Return [x, y] of the center of cell containing provided text 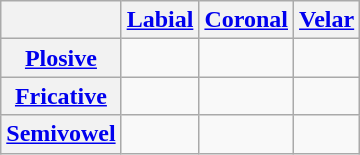
Semivowel [61, 134]
Labial [160, 20]
Velar [327, 20]
Plosive [61, 58]
Fricative [61, 96]
Coronal [246, 20]
